Detect which cell encompasses the target text, then output its (x, y) center coordinate. 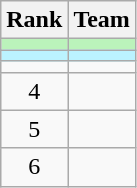
4 (34, 91)
6 (34, 167)
5 (34, 129)
Team (102, 20)
Rank (34, 20)
